For the text-containing cell, return its midpoint in (X, Y) coordinate format. 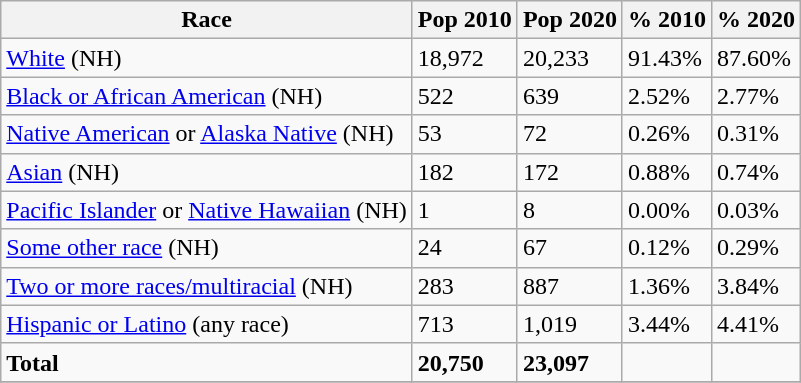
4.41% (756, 324)
0.03% (756, 210)
67 (570, 248)
639 (570, 96)
53 (464, 134)
Pop 2020 (570, 20)
Some other race (NH) (207, 248)
0.31% (756, 134)
522 (464, 96)
Pop 2010 (464, 20)
182 (464, 172)
White (NH) (207, 58)
1,019 (570, 324)
20,750 (464, 362)
0.12% (666, 248)
0.26% (666, 134)
Native American or Alaska Native (NH) (207, 134)
Total (207, 362)
87.60% (756, 58)
23,097 (570, 362)
8 (570, 210)
Pacific Islander or Native Hawaiian (NH) (207, 210)
0.88% (666, 172)
Black or African American (NH) (207, 96)
72 (570, 134)
2.52% (666, 96)
1.36% (666, 286)
Asian (NH) (207, 172)
3.44% (666, 324)
0.74% (756, 172)
Two or more races/multiracial (NH) (207, 286)
172 (570, 172)
3.84% (756, 286)
20,233 (570, 58)
0.29% (756, 248)
91.43% (666, 58)
24 (464, 248)
Hispanic or Latino (any race) (207, 324)
2.77% (756, 96)
1 (464, 210)
% 2010 (666, 20)
Race (207, 20)
18,972 (464, 58)
887 (570, 286)
% 2020 (756, 20)
0.00% (666, 210)
283 (464, 286)
713 (464, 324)
